Provide the [x, y] coordinate of the cell's center where the given text is located.  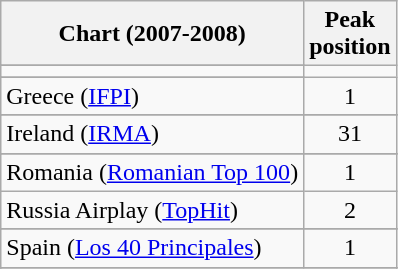
Russia Airplay (TopHit) [152, 210]
Ireland (IRMA) [152, 134]
Peakposition [350, 34]
Romania (Romanian Top 100) [152, 172]
31 [350, 134]
Chart (2007-2008) [152, 34]
2 [350, 210]
Greece (IFPI) [152, 96]
Spain (Los 40 Principales) [152, 248]
